Detect which cell encompasses the target text, then output its [X, Y] center coordinate. 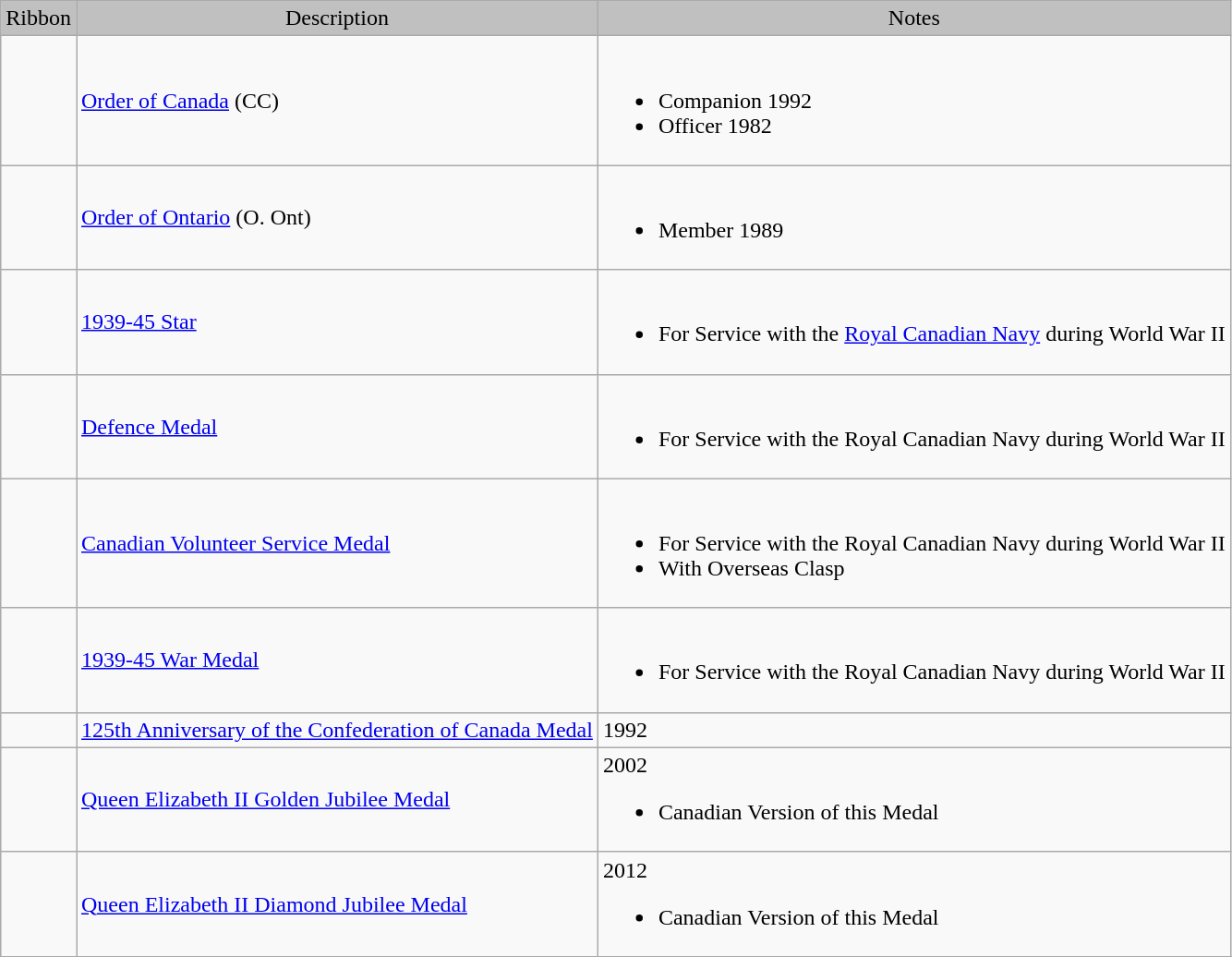
1992 [914, 730]
Defence Medal [336, 427]
1939-45 War Medal [336, 660]
1939-45 Star [336, 321]
Companion 1992Officer 1982 [914, 101]
Canadian Volunteer Service Medal [336, 543]
Notes [914, 18]
Member 1989 [914, 218]
Queen Elizabeth II Golden Jubilee Medal [336, 800]
Description [336, 18]
For Service with the Royal Canadian Navy during World War IIWith Overseas Clasp [914, 543]
125th Anniversary of the Confederation of Canada Medal [336, 730]
2002Canadian Version of this Medal [914, 800]
Ribbon [39, 18]
Queen Elizabeth II Diamond Jubilee Medal [336, 903]
Order of Canada (CC) [336, 101]
Order of Ontario (O. Ont) [336, 218]
2012Canadian Version of this Medal [914, 903]
